Search for the cell housing the specified text and yield its [x, y] center coordinate. 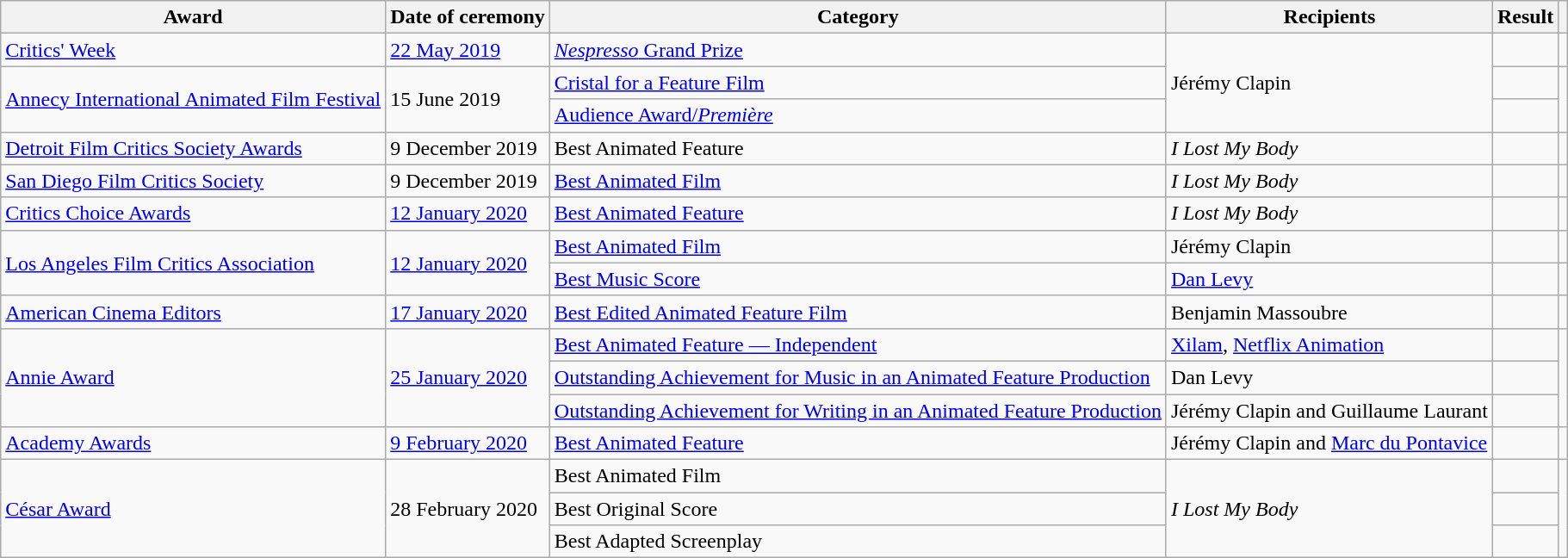
Annie Award [193, 377]
Audience Award/Première [858, 115]
Xilam, Netflix Animation [1329, 344]
28 February 2020 [468, 509]
Detroit Film Critics Society Awards [193, 148]
Category [858, 17]
César Award [193, 509]
Best Adapted Screenplay [858, 542]
Jérémy Clapin and Marc du Pontavice [1329, 443]
Critics' Week [193, 50]
Outstanding Achievement for Music in an Animated Feature Production [858, 377]
Result [1525, 17]
Los Angeles Film Critics Association [193, 263]
9 February 2020 [468, 443]
Outstanding Achievement for Writing in an Animated Feature Production [858, 411]
Benjamin Massoubre [1329, 312]
American Cinema Editors [193, 312]
Annecy International Animated Film Festival [193, 99]
Critics Choice Awards [193, 214]
San Diego Film Critics Society [193, 181]
Best Music Score [858, 279]
Recipients [1329, 17]
Cristal for a Feature Film [858, 83]
Award [193, 17]
Best Animated Feature — Independent [858, 344]
Best Original Score [858, 509]
15 June 2019 [468, 99]
Academy Awards [193, 443]
22 May 2019 [468, 50]
25 January 2020 [468, 377]
17 January 2020 [468, 312]
Jérémy Clapin and Guillaume Laurant [1329, 411]
Best Edited Animated Feature Film [858, 312]
Nespresso Grand Prize [858, 50]
Date of ceremony [468, 17]
